Capture the cell that displays the provided text and extract its [x, y] central coordinate. 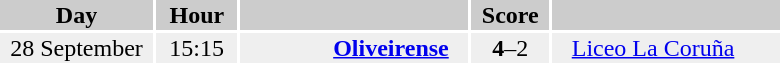
4–2 [510, 48]
Oliveirense [354, 48]
Day [76, 15]
15:15 [196, 48]
Hour [196, 15]
Liceo La Coruña [666, 48]
Score [510, 15]
28 September [76, 48]
